Scan for the cell matching the given text and deliver its [X, Y] coordinate at center. 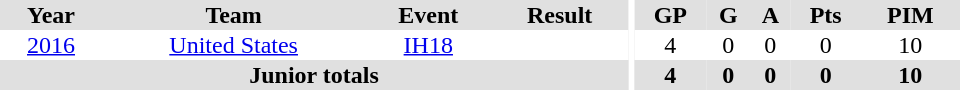
Year [51, 15]
Junior totals [314, 75]
A [770, 15]
United States [234, 45]
Team [234, 15]
PIM [910, 15]
IH18 [428, 45]
Pts [826, 15]
Event [428, 15]
G [728, 15]
2016 [51, 45]
GP [670, 15]
Result [560, 15]
